Detect which cell encompasses the target text, then output its (X, Y) center coordinate. 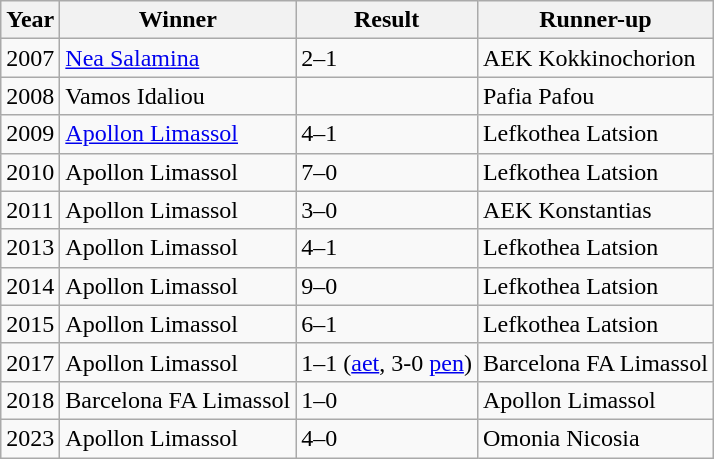
7–0 (387, 172)
2015 (30, 324)
2023 (30, 438)
Vamos Idaliou (178, 96)
Nea Salamina (178, 58)
2008 (30, 96)
Result (387, 20)
AEK Konstantias (595, 210)
1–1 (aet, 3-0 pen) (387, 362)
AEK Kokkinochorion (595, 58)
2011 (30, 210)
2018 (30, 400)
Runner-up (595, 20)
9–0 (387, 286)
1–0 (387, 400)
Year (30, 20)
Omonia Nicosia (595, 438)
4–0 (387, 438)
2010 (30, 172)
2017 (30, 362)
Winner (178, 20)
3–0 (387, 210)
2007 (30, 58)
2014 (30, 286)
2009 (30, 134)
2–1 (387, 58)
6–1 (387, 324)
Pafia Pafou (595, 96)
2013 (30, 248)
